Return the [x, y] coordinate for the center point of the cell that contains the specified text.  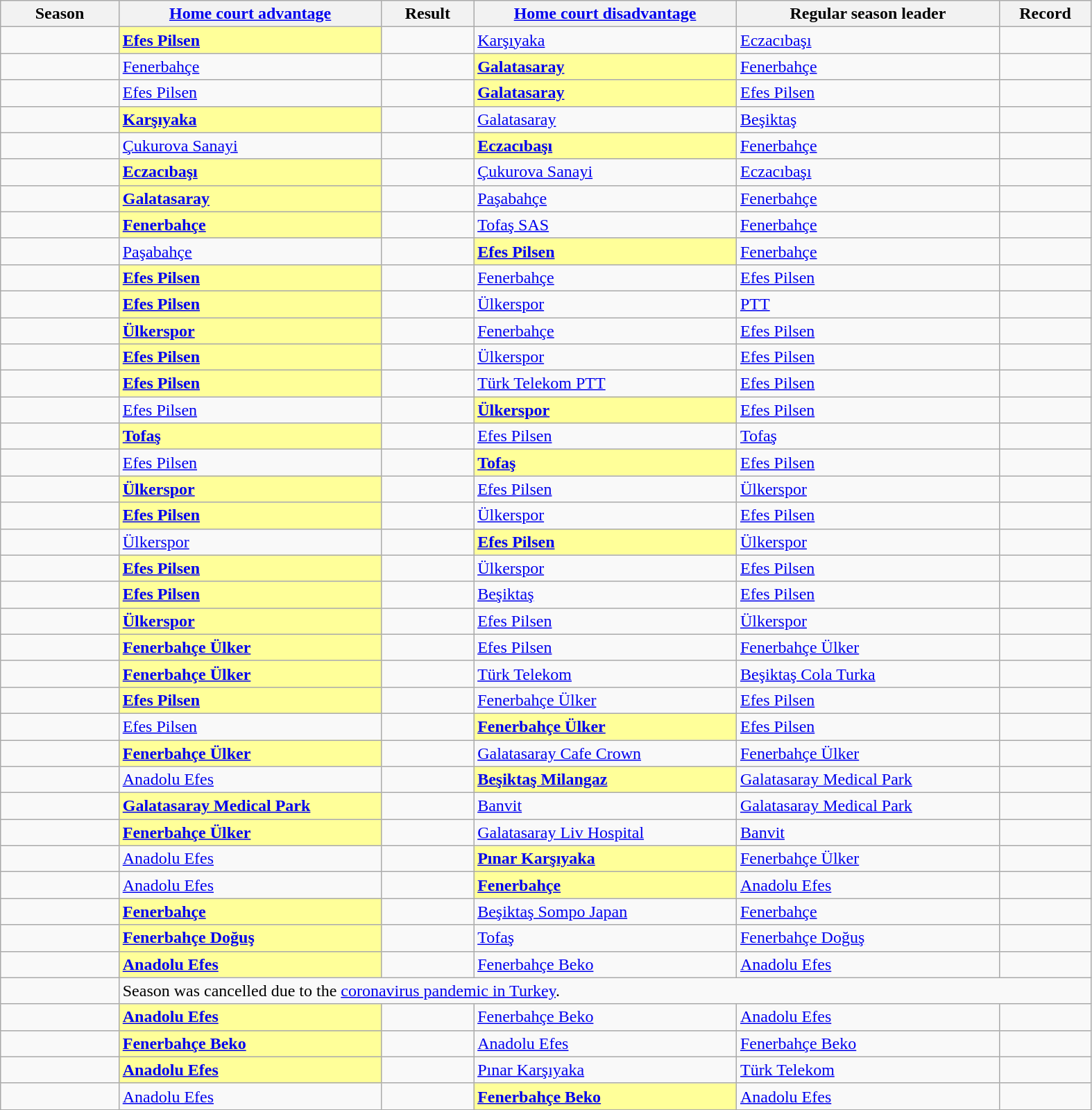
PTT [867, 304]
Galatasaray Liv Hospital [605, 832]
Türk Telekom PTT [605, 384]
Beşiktaş Sompo Japan [605, 912]
Galatasaray Cafe Crown [605, 753]
Record [1045, 14]
Season [60, 14]
Beşiktaş Milangaz [605, 780]
Regular season leader [867, 14]
Home court disadvantage [605, 14]
Result [427, 14]
Beşiktaş Cola Turka [867, 674]
Season was cancelled due to the coronavirus pandemic in Turkey. [605, 991]
Home court advantage [250, 14]
Tofaş SAS [605, 225]
